Locate the cell with the specified text and output its (x, y) center coordinate. 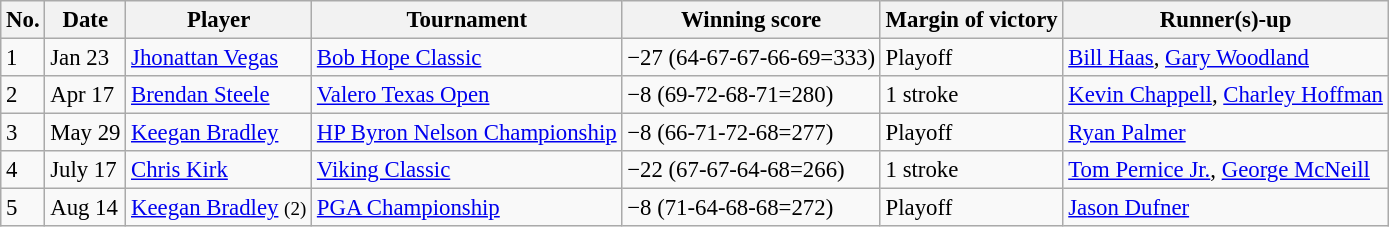
Bill Haas, Gary Woodland (1226, 58)
Kevin Chappell, Charley Hoffman (1226, 95)
−8 (71-64-68-68=272) (751, 208)
Jhonattan Vegas (219, 58)
Winning score (751, 20)
Apr 17 (86, 95)
Player (219, 20)
PGA Championship (467, 208)
Tom Pernice Jr., George McNeill (1226, 170)
Brendan Steele (219, 95)
1 (23, 58)
Margin of victory (972, 20)
−27 (64-67-67-66-69=333) (751, 58)
Ryan Palmer (1226, 133)
−22 (67-67-64-68=266) (751, 170)
5 (23, 208)
Chris Kirk (219, 170)
Date (86, 20)
Tournament (467, 20)
July 17 (86, 170)
2 (23, 95)
Aug 14 (86, 208)
Keegan Bradley (219, 133)
Viking Classic (467, 170)
Runner(s)-up (1226, 20)
Jan 23 (86, 58)
4 (23, 170)
−8 (66-71-72-68=277) (751, 133)
May 29 (86, 133)
Valero Texas Open (467, 95)
Keegan Bradley (2) (219, 208)
No. (23, 20)
HP Byron Nelson Championship (467, 133)
Jason Dufner (1226, 208)
3 (23, 133)
−8 (69-72-68-71=280) (751, 95)
Bob Hope Classic (467, 58)
